Find where the given text appears and provide that cell's center as [X, Y] coordinate. 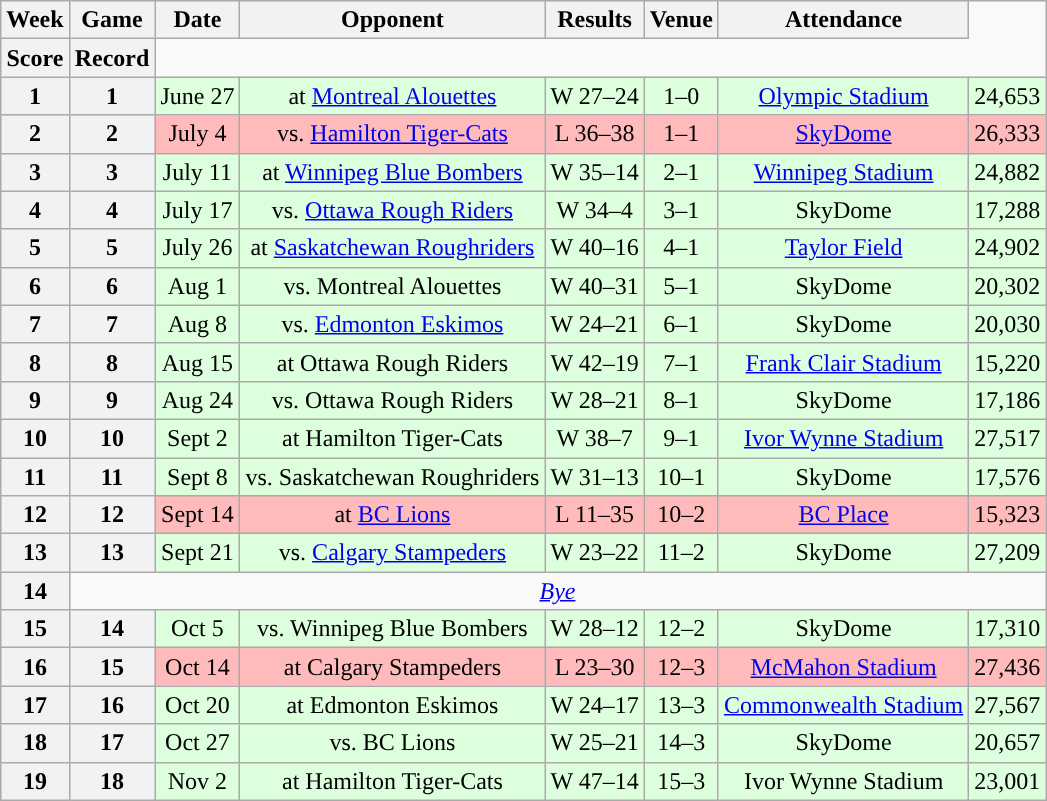
Venue [681, 20]
W 40–16 [594, 248]
L 23–30 [594, 667]
Sept 14 [198, 515]
9–1 [681, 438]
19 [35, 781]
W 28–21 [594, 400]
Aug 1 [198, 286]
vs. Hamilton Tiger-Cats [392, 134]
Oct 27 [198, 743]
15,323 [1008, 515]
5–1 [681, 286]
7–1 [681, 362]
Opponent [392, 20]
17,288 [1008, 210]
L 36–38 [594, 134]
20,657 [1008, 743]
Oct 5 [198, 629]
W 42–19 [594, 362]
12–3 [681, 667]
Oct 20 [198, 705]
6–1 [681, 324]
at BC Lions [392, 515]
Sept 2 [198, 438]
July 26 [198, 248]
24,902 [1008, 248]
4–1 [681, 248]
Frank Clair Stadium [843, 362]
Score [35, 58]
Taylor Field [843, 248]
W 25–21 [594, 743]
Game [112, 20]
Sept 21 [198, 553]
27,209 [1008, 553]
W 24–17 [594, 705]
Sept 8 [198, 477]
W 23–22 [594, 553]
24,882 [1008, 172]
W 28–12 [594, 629]
10–2 [681, 515]
15–3 [681, 781]
Olympic Stadium [843, 96]
July 17 [198, 210]
15,220 [1008, 362]
BC Place [843, 515]
27,436 [1008, 667]
vs. Calgary Stampeders [392, 553]
W 31–13 [594, 477]
W 38–7 [594, 438]
Commonwealth Stadium [843, 705]
at Montreal Alouettes [392, 96]
3–1 [681, 210]
vs. Winnipeg Blue Bombers [392, 629]
8–1 [681, 400]
20,030 [1008, 324]
at Saskatchewan Roughriders [392, 248]
Bye [558, 591]
11–2 [681, 553]
W 34–4 [594, 210]
27,517 [1008, 438]
McMahon Stadium [843, 667]
Week [35, 20]
Winnipeg Stadium [843, 172]
Results [594, 20]
W 47–14 [594, 781]
23,001 [1008, 781]
17,186 [1008, 400]
at Ottawa Rough Riders [392, 362]
at Winnipeg Blue Bombers [392, 172]
Record [112, 58]
Aug 15 [198, 362]
27,567 [1008, 705]
Aug 8 [198, 324]
14–3 [681, 743]
2–1 [681, 172]
June 27 [198, 96]
17,576 [1008, 477]
at Calgary Stampeders [392, 667]
24,653 [1008, 96]
at Edmonton Eskimos [392, 705]
W 24–21 [594, 324]
1–0 [681, 96]
July 4 [198, 134]
1–1 [681, 134]
20,302 [1008, 286]
Oct 14 [198, 667]
12–2 [681, 629]
vs. Edmonton Eskimos [392, 324]
L 11–35 [594, 515]
vs. Saskatchewan Roughriders [392, 477]
Attendance [843, 20]
vs. BC Lions [392, 743]
Aug 24 [198, 400]
26,333 [1008, 134]
July 11 [198, 172]
W 40–31 [594, 286]
Nov 2 [198, 781]
W 35–14 [594, 172]
W 27–24 [594, 96]
10–1 [681, 477]
vs. Montreal Alouettes [392, 286]
17,310 [1008, 629]
13–3 [681, 705]
Date [198, 20]
